Provide the [x, y] coordinate of the cell's center where the given text is located.  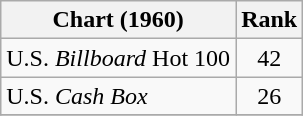
Rank [270, 20]
U.S. Billboard Hot 100 [118, 58]
42 [270, 58]
Chart (1960) [118, 20]
U.S. Cash Box [118, 96]
26 [270, 96]
